Output the [X, Y] coordinate of the center of the cell containing the given text.  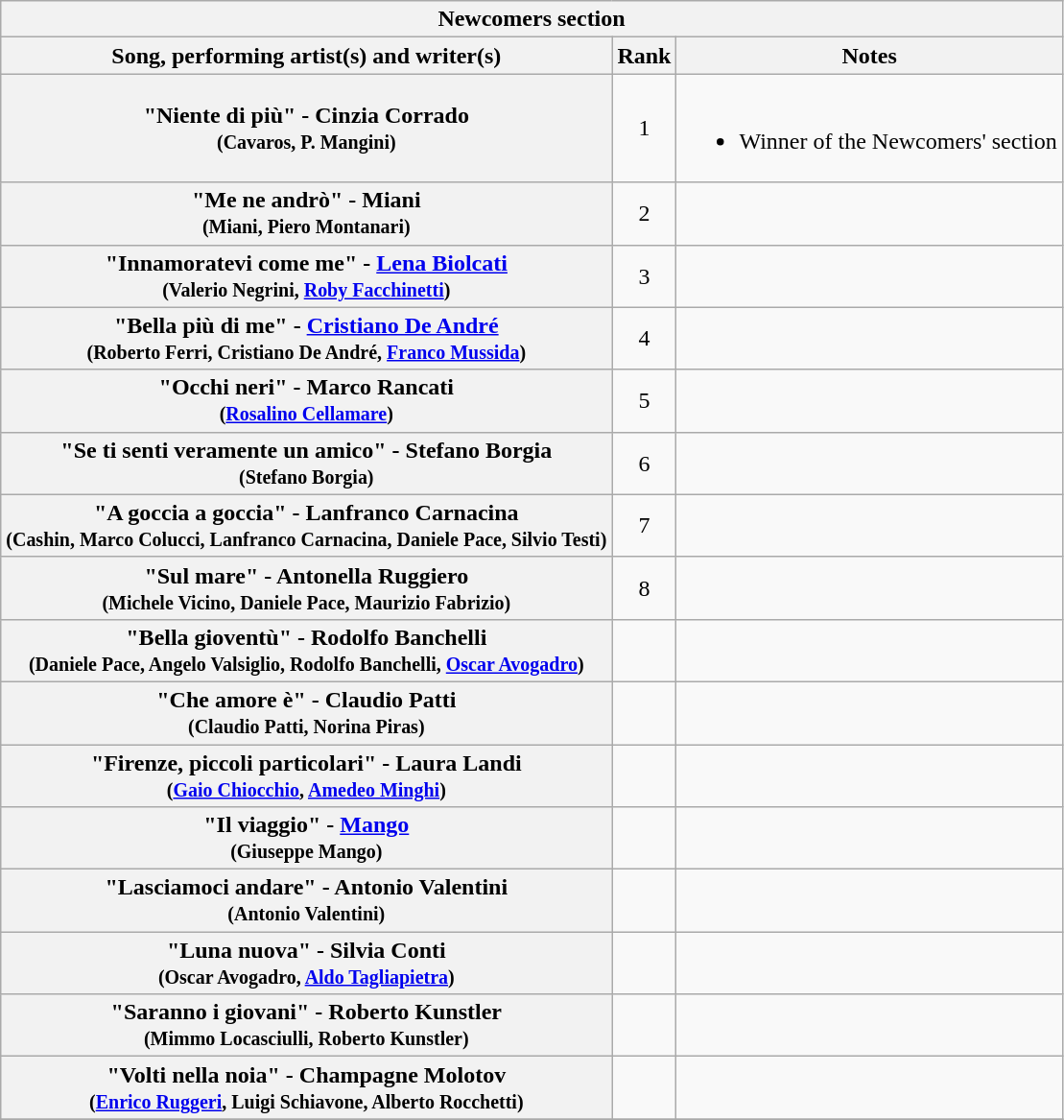
6 [645, 463]
"Saranno i giovani" - Roberto Kunstler (Mimmo Locasciulli, Roberto Kunstler) [307, 1025]
3 [645, 276]
4 [645, 338]
"Me ne andrò" - Miani (Miani, Piero Montanari) [307, 213]
5 [645, 401]
"Bella gioventù" - Rodolfo Banchelli (Daniele Pace, Angelo Valsiglio, Rodolfo Banchelli, Oscar Avogadro) [307, 651]
"Niente di più" - Cinzia Corrado (Cavaros, P. Mangini) [307, 129]
Newcomers section [532, 19]
8 [645, 587]
1 [645, 129]
"Bella più di me" - Cristiano De André (Roberto Ferri, Cristiano De André, Franco Mussida) [307, 338]
"Luna nuova" - Silvia Conti (Oscar Avogadro, Aldo Tagliapietra) [307, 964]
2 [645, 213]
"Innamoratevi come me" - Lena Biolcati (Valerio Negrini, Roby Facchinetti) [307, 276]
"Firenze, piccoli particolari" - Laura Landi (Gaio Chiocchio, Amedeo Minghi) [307, 775]
"Lasciamoci andare" - Antonio Valentini (Antonio Valentini) [307, 900]
Song, performing artist(s) and writer(s) [307, 56]
"Se ti senti veramente un amico" - Stefano Borgia (Stefano Borgia) [307, 463]
7 [645, 526]
"Occhi neri" - Marco Rancati (Rosalino Cellamare) [307, 401]
"A goccia a goccia" - Lanfranco Carnacina (Cashin, Marco Colucci, Lanfranco Carnacina, Daniele Pace, Silvio Testi) [307, 526]
Rank [645, 56]
"Sul mare" - Antonella Ruggiero (Michele Vicino, Daniele Pace, Maurizio Fabrizio) [307, 587]
"Che amore è" - Claudio Patti (Claudio Patti, Norina Piras) [307, 712]
"Volti nella noia" - Champagne Molotov (Enrico Ruggeri, Luigi Schiavone, Alberto Rocchetti) [307, 1088]
"Il viaggio" - Mango (Giuseppe Mango) [307, 839]
Notes [869, 56]
Winner of the Newcomers' section [869, 129]
